For the text-containing cell, return its midpoint in [x, y] coordinate format. 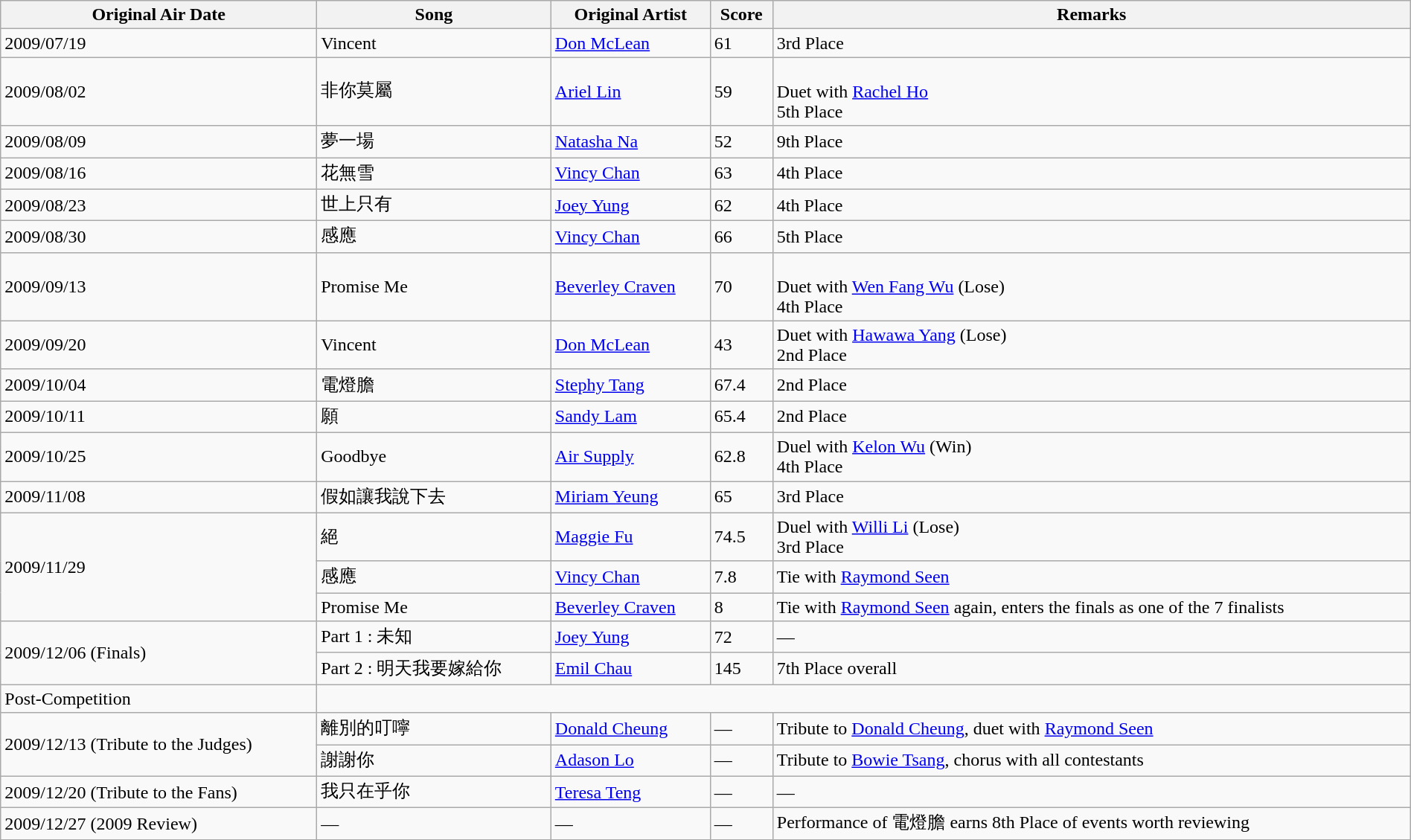
2009/10/04 [159, 385]
世上只有 [435, 205]
Tribute to Donald Cheung, duet with Raymond Seen [1091, 729]
2009/08/02 [159, 92]
2009/08/16 [159, 174]
Ariel Lin [630, 92]
Air Supply [630, 457]
Emil Chau [630, 668]
Duel with Willi Li (Lose)3rd Place [1091, 537]
電燈膽 [435, 385]
Sandy Lam [630, 417]
2009/11/08 [159, 497]
Song [435, 15]
65.4 [741, 417]
Performance of 電燈膽 earns 8th Place of events worth reviewing [1091, 824]
2009/12/13 (Tribute to the Judges) [159, 744]
Score [741, 15]
67.4 [741, 385]
72 [741, 637]
Duet with Wen Fang Wu (Lose) 4th Place [1091, 286]
2009/08/30 [159, 237]
願 [435, 417]
Tie with Raymond Seen again, enters the finals as one of the 7 finalists [1091, 607]
Duet with Hawawa Yang (Lose)2nd Place [1091, 345]
Natasha Na [630, 141]
52 [741, 141]
66 [741, 237]
70 [741, 286]
Goodbye [435, 457]
Tribute to Bowie Tsang, chorus with all contestants [1091, 760]
9th Place [1091, 141]
7.8 [741, 577]
假如讓我說下去 [435, 497]
43 [741, 345]
Post-Competition [159, 699]
Maggie Fu [630, 537]
Original Air Date [159, 15]
Duet with Rachel Ho 5th Place [1091, 92]
Donald Cheung [630, 729]
Miriam Yeung [630, 497]
2009/09/13 [159, 286]
59 [741, 92]
Part 2 : 明天我要嫁給你 [435, 668]
7th Place overall [1091, 668]
Tie with Raymond Seen [1091, 577]
2009/12/06 (Finals) [159, 653]
61 [741, 43]
2009/12/27 (2009 Review) [159, 824]
絕 [435, 537]
Part 1 : 未知 [435, 637]
2009/07/19 [159, 43]
2009/08/09 [159, 141]
離別的叮嚀 [435, 729]
2009/10/11 [159, 417]
65 [741, 497]
非你莫屬 [435, 92]
2009/12/20 (Tribute to the Fans) [159, 792]
花無雪 [435, 174]
145 [741, 668]
Teresa Teng [630, 792]
Duel with Kelon Wu (Win)4th Place [1091, 457]
我只在乎你 [435, 792]
Stephy Tang [630, 385]
Original Artist [630, 15]
5th Place [1091, 237]
63 [741, 174]
62.8 [741, 457]
74.5 [741, 537]
2009/11/29 [159, 567]
62 [741, 205]
謝謝你 [435, 760]
2009/09/20 [159, 345]
2009/08/23 [159, 205]
Remarks [1091, 15]
2009/10/25 [159, 457]
8 [741, 607]
Adason Lo [630, 760]
夢一場 [435, 141]
